Output the (x, y) coordinate of the center of the cell containing the given text.  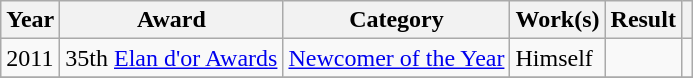
Newcomer of the Year (396, 58)
Award (172, 20)
Work(s) (558, 20)
Result (643, 20)
2011 (30, 58)
35th Elan d'or Awards (172, 58)
Category (396, 20)
Himself (558, 58)
Year (30, 20)
